Locate the cell with the specified text and output its (x, y) center coordinate. 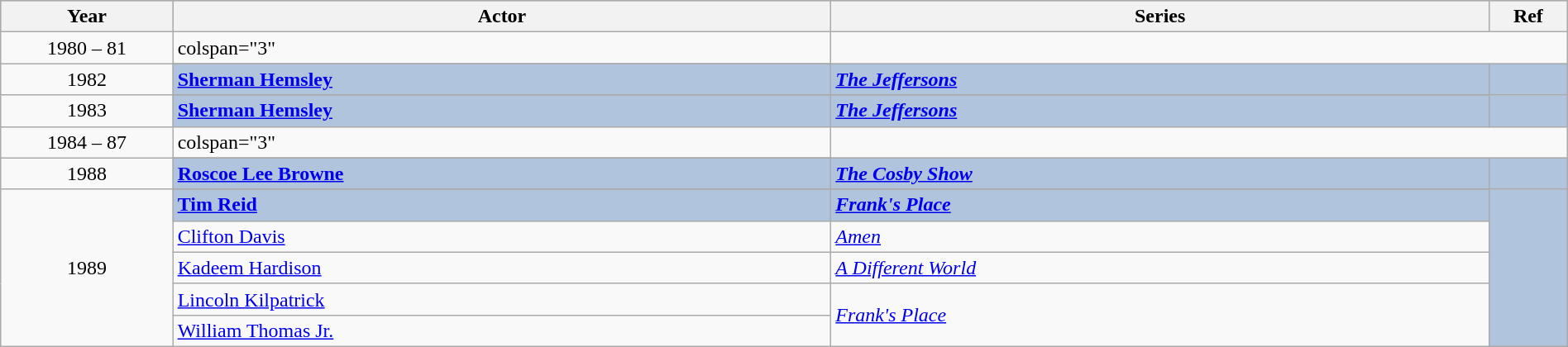
Ref (1528, 17)
Lincoln Kilpatrick (502, 299)
The Cosby Show (1160, 173)
1989 (87, 268)
William Thomas Jr. (502, 330)
1982 (87, 79)
Year (87, 17)
Series (1160, 17)
Clifton Davis (502, 236)
Kadeem Hardison (502, 268)
1984 – 87 (87, 142)
Roscoe Lee Browne (502, 173)
1988 (87, 173)
Actor (502, 17)
Amen (1160, 236)
1983 (87, 111)
Tim Reid (502, 205)
A Different World (1160, 268)
1980 – 81 (87, 48)
